Locate the cell with the specified text and output its [X, Y] center coordinate. 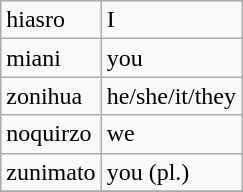
noquirzo [51, 134]
zunimato [51, 172]
you [171, 58]
he/she/it/they [171, 96]
we [171, 134]
miani [51, 58]
you (pl.) [171, 172]
I [171, 20]
hiasro [51, 20]
zonihua [51, 96]
